Return [x, y] of the center of cell containing provided text 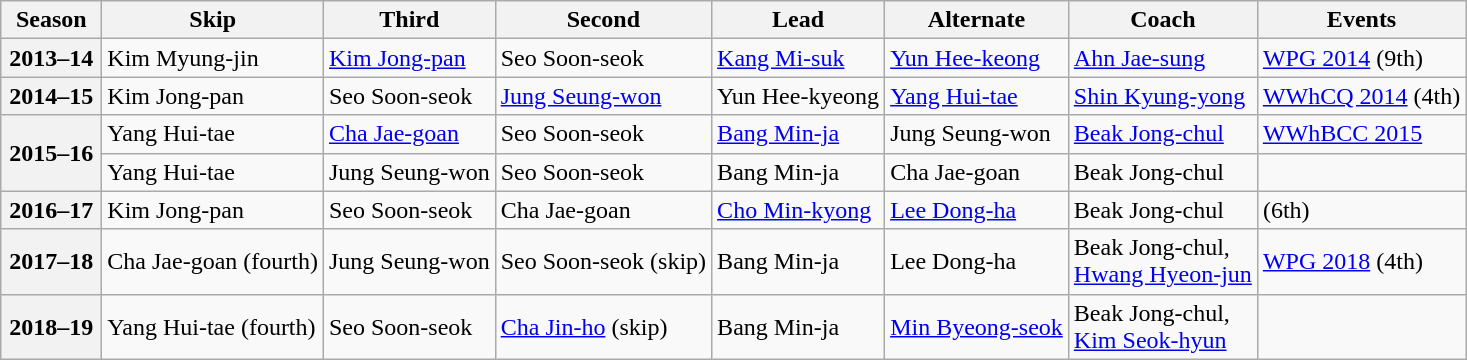
Cha Jae-goan (fourth) [213, 262]
Kang Mi-suk [798, 58]
WWhBCC 2015 [1361, 134]
Second [603, 20]
Coach [1162, 20]
Seo Soon-seok (skip) [603, 262]
WPG 2018 (4th) [1361, 262]
Yun Hee-keong [977, 58]
WPG 2014 (9th) [1361, 58]
2017–18 [52, 262]
Lead [798, 20]
Yun Hee-kyeong [798, 96]
2015–16 [52, 153]
Kim Myung-jin [213, 58]
Skip [213, 20]
(6th) [1361, 210]
Beak Jong-chul,Kim Seok-hyun [1162, 326]
2018–19 [52, 326]
Ahn Jae-sung [1162, 58]
Events [1361, 20]
Third [409, 20]
2014–15 [52, 96]
Cho Min-kyong [798, 210]
Yang Hui-tae (fourth) [213, 326]
WWhCQ 2014 (4th) [1361, 96]
Season [52, 20]
Cha Jin-ho (skip) [603, 326]
Min Byeong-seok [977, 326]
2013–14 [52, 58]
Alternate [977, 20]
Beak Jong-chul,Hwang Hyeon-jun [1162, 262]
Shin Kyung-yong [1162, 96]
2016–17 [52, 210]
